Return the [x, y] coordinate for the center point of the cell that contains the specified text.  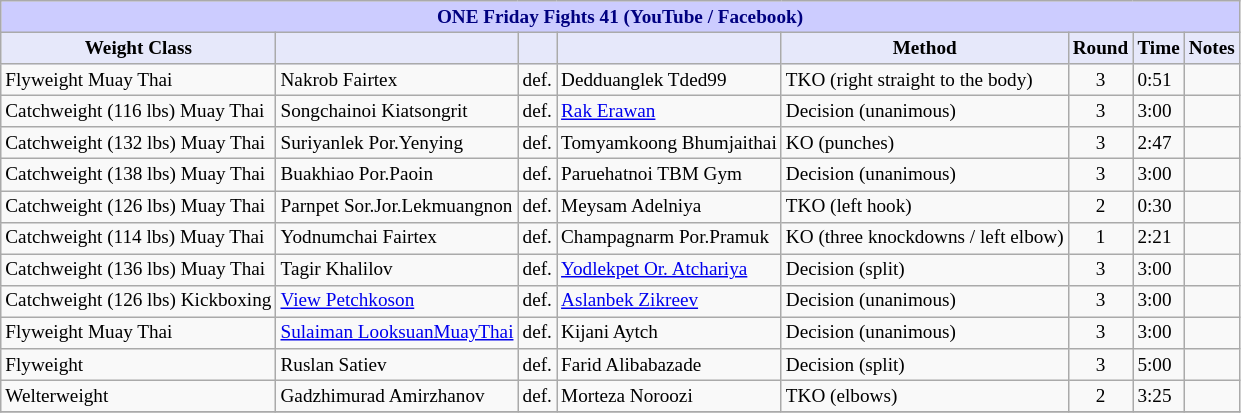
KO (punches) [924, 143]
Round [1100, 48]
Tagir Khalilov [397, 270]
Nakrob Fairtex [397, 80]
Catchweight (114 lbs) Muay Thai [138, 238]
ONE Friday Fights 41 (YouTube / Facebook) [620, 17]
Catchweight (138 lbs) Muay Thai [138, 175]
View Petchkoson [397, 301]
5:00 [1158, 365]
2:47 [1158, 143]
Aslanbek Zikreev [668, 301]
Weight Class [138, 48]
0:30 [1158, 206]
Ruslan Satiev [397, 365]
Sulaiman LooksuanMuayThai [397, 333]
Yodlekpet Or. Atchariya [668, 270]
Farid Alibabazade [668, 365]
TKO (right straight to the body) [924, 80]
Catchweight (136 lbs) Muay Thai [138, 270]
Catchweight (132 lbs) Muay Thai [138, 143]
Dedduanglek Tded99 [668, 80]
1 [1100, 238]
Catchweight (126 lbs) Muay Thai [138, 206]
Gadzhimurad Amirzhanov [397, 396]
Champagnarm Por.Pramuk [668, 238]
Flyweight [138, 365]
Rak Erawan [668, 111]
Paruehatnoi TBM Gym [668, 175]
Time [1158, 48]
TKO (left hook) [924, 206]
Songchainoi Kiatsongrit [397, 111]
Catchweight (126 lbs) Kickboxing [138, 301]
3:25 [1158, 396]
Kijani Aytch [668, 333]
KO (three knockdowns / left elbow) [924, 238]
Method [924, 48]
Parnpet Sor.Jor.Lekmuangnon [397, 206]
2:21 [1158, 238]
Morteza Noroozi [668, 396]
Notes [1212, 48]
Suriyanlek Por.Yenying [397, 143]
Buakhiao Por.Paoin [397, 175]
Welterweight [138, 396]
Catchweight (116 lbs) Muay Thai [138, 111]
Meysam Adelniya [668, 206]
Tomyamkoong Bhumjaithai [668, 143]
Yodnumchai Fairtex [397, 238]
0:51 [1158, 80]
TKO (elbows) [924, 396]
